For the text-containing cell, return its midpoint in (X, Y) coordinate format. 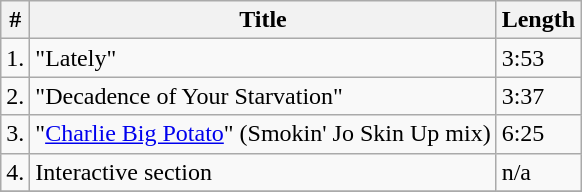
6:25 (538, 134)
"Decadence of Your Starvation" (263, 96)
Title (263, 20)
3. (16, 134)
Length (538, 20)
3:37 (538, 96)
Interactive section (263, 172)
4. (16, 172)
3:53 (538, 58)
2. (16, 96)
n/a (538, 172)
1. (16, 58)
"Lately" (263, 58)
# (16, 20)
"Charlie Big Potato" (Smokin' Jo Skin Up mix) (263, 134)
